Scan for the cell matching the given text and deliver its [X, Y] coordinate at center. 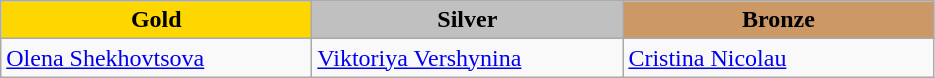
Gold [156, 20]
Viktoriya Vershynina [468, 58]
Silver [468, 20]
Cristina Nicolau [778, 58]
Bronze [778, 20]
Olena Shekhovtsova [156, 58]
